Extract the [X, Y] coordinate from the center of the cell holding the provided text.  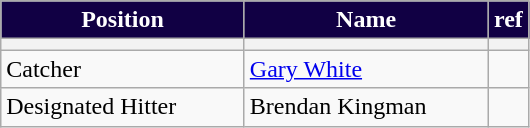
ref [508, 20]
Name [366, 20]
Catcher [123, 69]
Designated Hitter [123, 107]
Gary White [366, 69]
Brendan Kingman [366, 107]
Position [123, 20]
